Return [X, Y] of the center of cell containing provided text 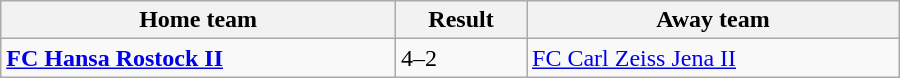
Result [460, 20]
FC Carl Zeiss Jena II [714, 58]
4–2 [460, 58]
Home team [198, 20]
Away team [714, 20]
FC Hansa Rostock II [198, 58]
